Scan for the cell matching the given text and deliver its [X, Y] coordinate at center. 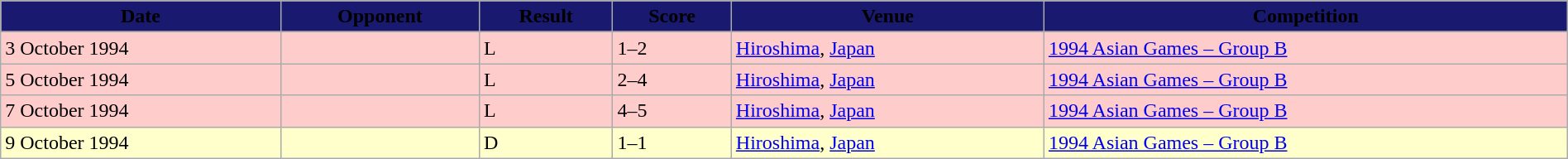
1–2 [672, 48]
4–5 [672, 111]
D [546, 142]
1–1 [672, 142]
7 October 1994 [141, 111]
5 October 1994 [141, 79]
9 October 1994 [141, 142]
Result [546, 17]
Date [141, 17]
Competition [1305, 17]
Score [672, 17]
Venue [887, 17]
3 October 1994 [141, 48]
2–4 [672, 79]
Opponent [380, 17]
